Pinpoint the cell where the given text exists, returning its (x, y) midpoint coordinate. 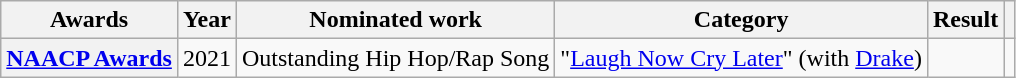
Year (206, 20)
Category (742, 20)
Awards (90, 20)
Result (965, 20)
NAACP Awards (90, 58)
"Laugh Now Cry Later" (with Drake) (742, 58)
Outstanding Hip Hop/Rap Song (395, 58)
Nominated work (395, 20)
2021 (206, 58)
